Extract the [X, Y] coordinate from the center of the cell holding the provided text.  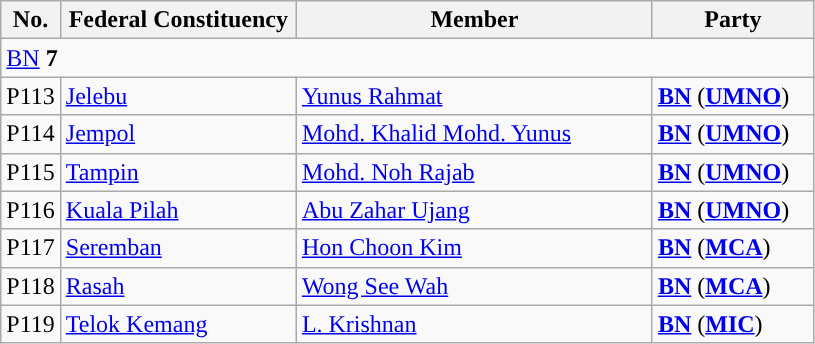
Tampin [178, 172]
No. [31, 20]
Telok Kemang [178, 324]
P113 [31, 96]
Hon Choon Kim [474, 248]
P118 [31, 286]
Mohd. Khalid Mohd. Yunus [474, 134]
Jempol [178, 134]
Wong See Wah [474, 286]
Abu Zahar Ujang [474, 210]
Kuala Pilah [178, 210]
P116 [31, 210]
L. Krishnan [474, 324]
Member [474, 20]
Party [732, 20]
P117 [31, 248]
P119 [31, 324]
BN 7 [408, 58]
Rasah [178, 286]
BN (MIC) [732, 324]
Jelebu [178, 96]
Mohd. Noh Rajab [474, 172]
Seremban [178, 248]
Yunus Rahmat [474, 96]
P114 [31, 134]
P115 [31, 172]
Federal Constituency [178, 20]
